Detect which cell encompasses the target text, then output its [X, Y] center coordinate. 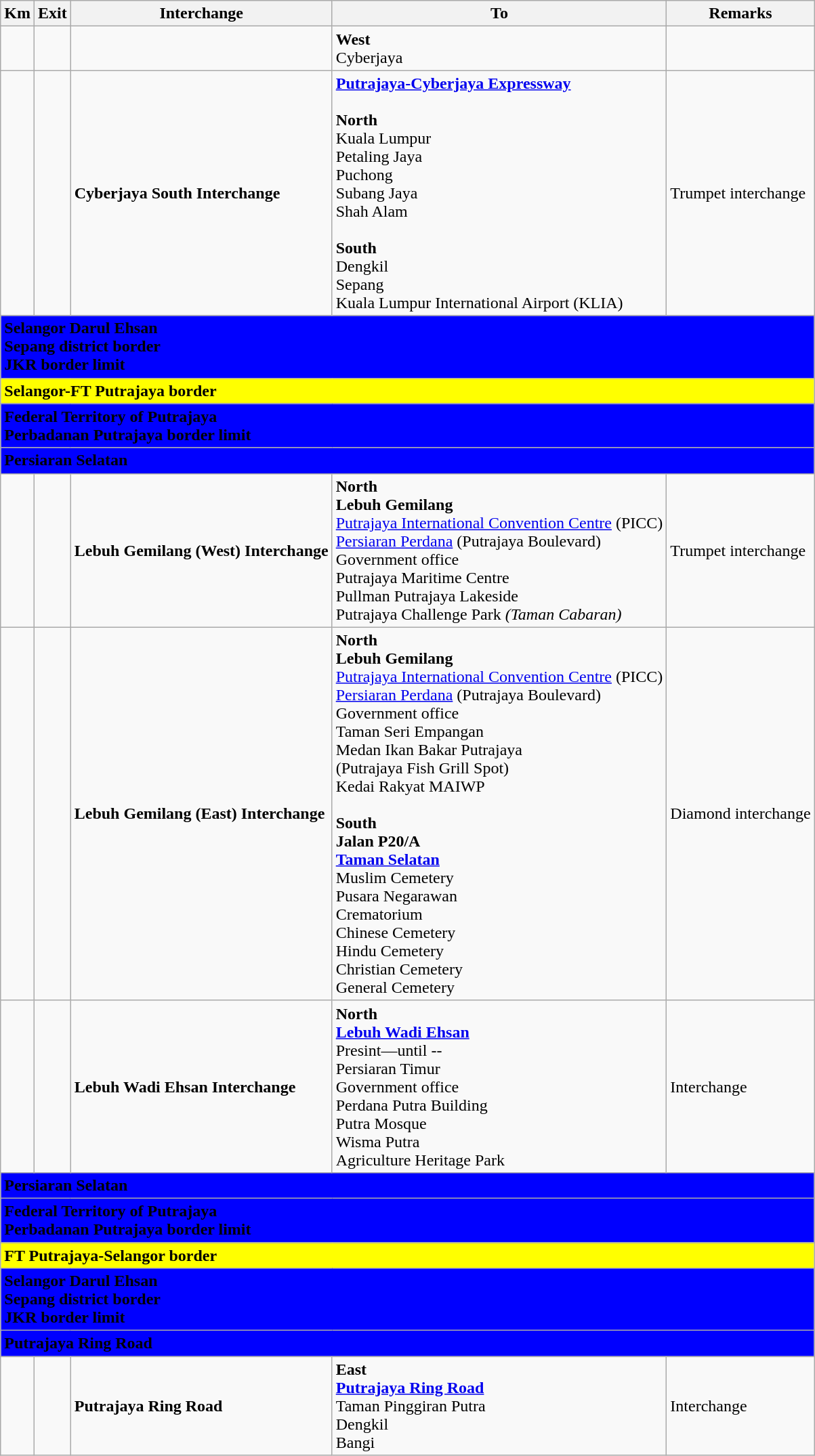
To [499, 14]
WestCyberjaya [499, 49]
Km [18, 14]
FT Putrajaya-Selangor border [408, 1255]
Exit [52, 14]
Lebuh Gemilang (West) Interchange [201, 550]
East Putrajaya Ring RoadTaman Pinggiran PutraDengkilBangi [499, 1406]
Lebuh Wadi Ehsan Interchange [201, 1086]
Lebuh Gemilang (East) Interchange [201, 814]
NorthLebuh Wadi EhsanPresint—until --Persiaran TimurGovernment officePerdana Putra BuildingPutra MosqueWisma PutraAgriculture Heritage Park [499, 1086]
Diamond interchange [740, 814]
Cyberjaya South Interchange [201, 193]
Selangor-FT Putrajaya border [408, 391]
Remarks [740, 14]
